Locate the cell with the specified text and output its (x, y) center coordinate. 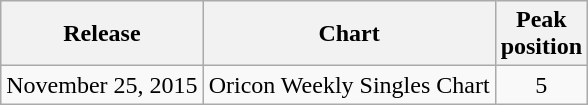
5 (541, 85)
Oricon Weekly Singles Chart (349, 85)
Release (102, 34)
Peakposition (541, 34)
November 25, 2015 (102, 85)
Chart (349, 34)
